From the cell containing the given text, extract its center point as [X, Y] coordinate. 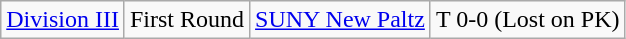
Division III [63, 20]
T 0-0 (Lost on PK) [528, 20]
SUNY New Paltz [340, 20]
First Round [186, 20]
